Search for the cell housing the specified text and yield its (x, y) center coordinate. 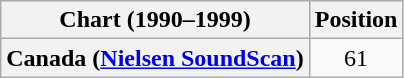
Position (356, 20)
Canada (Nielsen SoundScan) (155, 58)
61 (356, 58)
Chart (1990–1999) (155, 20)
